Scan for the cell matching the given text and deliver its (x, y) coordinate at center. 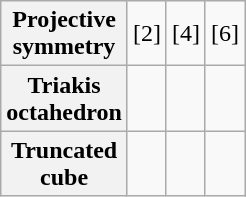
Triakisoctahedron (64, 98)
Projectivesymmetry (64, 34)
[4] (186, 34)
[6] (224, 34)
[2] (146, 34)
Truncatedcube (64, 164)
